Scan for the cell matching the given text and deliver its [X, Y] coordinate at center. 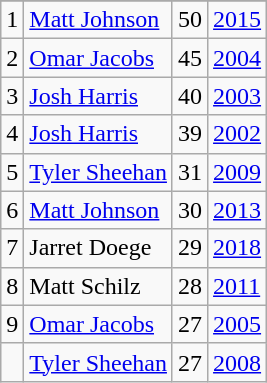
2005 [238, 324]
7 [12, 248]
2002 [238, 134]
2015 [238, 20]
31 [190, 172]
Jarret Doege [98, 248]
40 [190, 96]
28 [190, 286]
8 [12, 286]
6 [12, 210]
4 [12, 134]
50 [190, 20]
45 [190, 58]
2003 [238, 96]
39 [190, 134]
29 [190, 248]
1 [12, 20]
3 [12, 96]
2013 [238, 210]
30 [190, 210]
Matt Schilz [98, 286]
5 [12, 172]
2004 [238, 58]
2008 [238, 362]
2018 [238, 248]
9 [12, 324]
2009 [238, 172]
2011 [238, 286]
2 [12, 58]
